Locate the cell with the specified text and output its (X, Y) center coordinate. 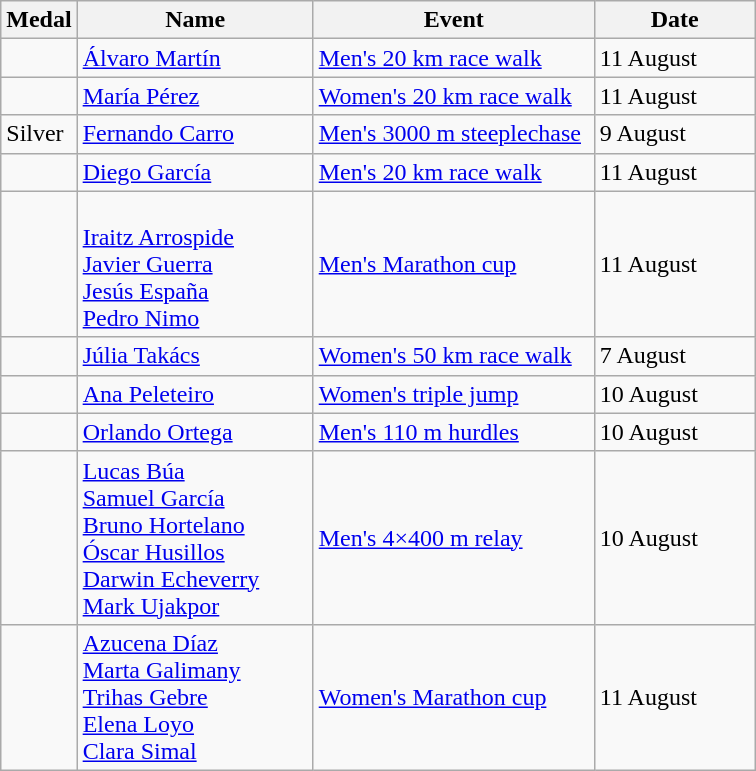
Event (454, 20)
Men's Marathon cup (454, 264)
Álvaro Martín (195, 58)
Júlia Takács (195, 356)
9 August (674, 134)
Women's triple jump (454, 394)
María Pérez (195, 96)
Men's 110 m hurdles (454, 432)
Medal (39, 20)
Iraitz ArrospideJavier GuerraJesús EspañaPedro Nimo (195, 264)
Lucas BúaSamuel GarcíaBruno HortelanoÓscar HusillosDarwin EcheverryMark Ujakpor (195, 538)
Men's 4×400 m relay (454, 538)
Fernando Carro (195, 134)
Ana Peleteiro (195, 394)
7 August (674, 356)
Date (674, 20)
Women's Marathon cup (454, 697)
Diego García (195, 172)
Women's 20 km race walk (454, 96)
Women's 50 km race walk (454, 356)
Name (195, 20)
Orlando Ortega (195, 432)
Azucena DíazMarta GalimanyTrihas GebreElena LoyoClara Simal (195, 697)
Men's 3000 m steeplechase (454, 134)
Silver (39, 134)
